Determine the [X, Y] coordinate at the center of the cell enclosing the given text.  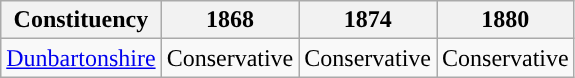
1880 [505, 20]
Constituency [81, 20]
Dunbartonshire [81, 58]
1874 [368, 20]
1868 [230, 20]
